Capture the cell that displays the provided text and extract its [x, y] central coordinate. 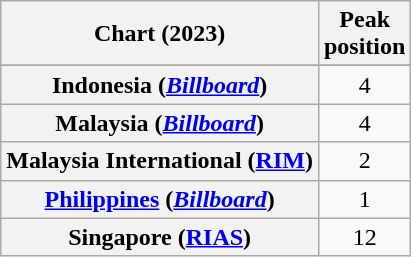
Peakposition [364, 34]
2 [364, 161]
Malaysia (Billboard) [160, 123]
Singapore (RIAS) [160, 237]
Chart (2023) [160, 34]
Malaysia International (RIM) [160, 161]
12 [364, 237]
1 [364, 199]
Philippines (Billboard) [160, 199]
Indonesia (Billboard) [160, 85]
